Pinpoint the cell where the given text exists, returning its [x, y] midpoint coordinate. 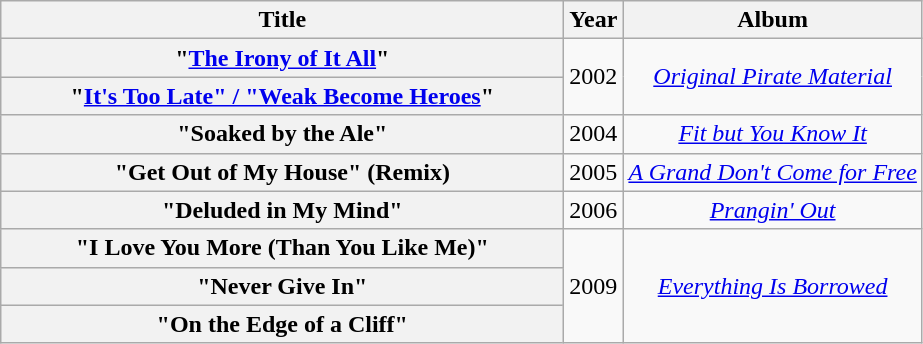
2005 [594, 172]
"Get Out of My House" (Remix) [282, 172]
Everything Is Borrowed [773, 286]
Original Pirate Material [773, 77]
"On the Edge of a Cliff" [282, 324]
"The Irony of It All" [282, 58]
2006 [594, 210]
2009 [594, 286]
Prangin' Out [773, 210]
2004 [594, 134]
2002 [594, 77]
"Soaked by the Ale" [282, 134]
Year [594, 20]
"It's Too Late" / "Weak Become Heroes" [282, 96]
A Grand Don't Come for Free [773, 172]
"Deluded in My Mind" [282, 210]
"I Love You More (Than You Like Me)" [282, 248]
Fit but You Know It [773, 134]
Title [282, 20]
Album [773, 20]
"Never Give In" [282, 286]
